Provide the (X, Y) coordinate of the cell's center where the given text is located.  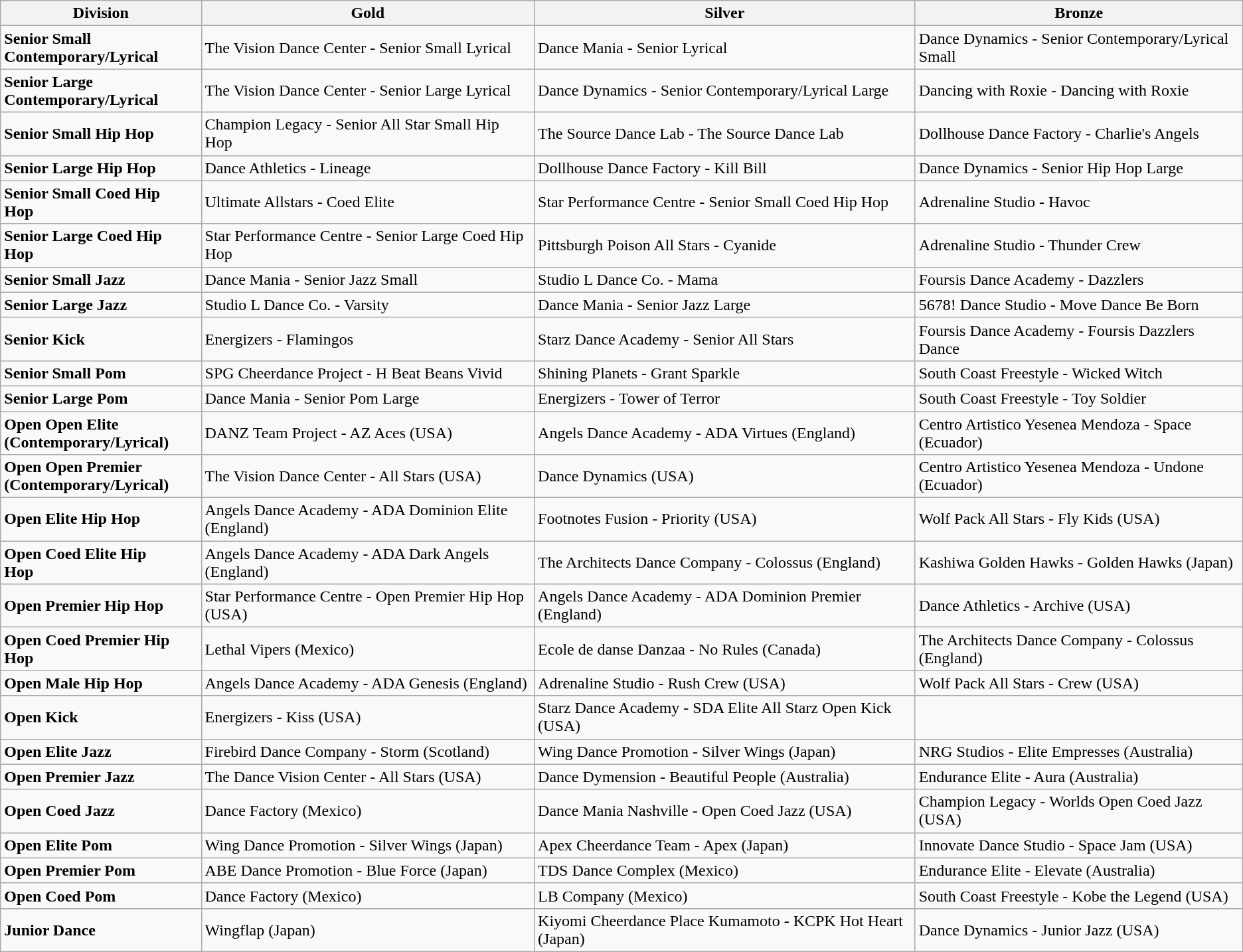
Foursis Dance Academy - Foursis Dazzlers Dance (1078, 339)
Dance Dymension - Beautiful People (Australia) (725, 777)
Senior Small Pom (101, 373)
The Vision Dance Center - Senior Large Lyrical (368, 90)
Angels Dance Academy - ADA Genesis (England) (368, 683)
Senior Small Jazz (101, 279)
TDS Dance Complex (Mexico) (725, 870)
Centro Artistico Yesenea Mendoza - Undone (Ecuador) (1078, 477)
South Coast Freestyle - Toy Soldier (1078, 398)
Angels Dance Academy - ADA Dominion Premier (England) (725, 605)
Angels Dance Academy - ADA Virtues (England) (725, 433)
Endurance Elite - Aura (Australia) (1078, 777)
Division (101, 13)
Open Male Hip Hop (101, 683)
Dance Mania Nashville - Open Coed Jazz (USA) (725, 811)
Studio L Dance Co. - Mama (725, 279)
5678! Dance Studio - Move Dance Be Born (1078, 305)
Ecole de danse Danzaa - No Rules (Canada) (725, 649)
Junior Dance (101, 929)
Dollhouse Dance Factory - Charlie's Angels (1078, 134)
Senior Kick (101, 339)
Gold (368, 13)
Bronze (1078, 13)
Lethal Vipers (Mexico) (368, 649)
Dance Mania - Senior Jazz Large (725, 305)
Open Open Elite(Contemporary/Lyrical) (101, 433)
Senior Small Hip Hop (101, 134)
Starz Dance Academy - Senior All Stars (725, 339)
Innovate Dance Studio - Space Jam (USA) (1078, 845)
Senior SmallContemporary/Lyrical (101, 48)
Senior Large Pom (101, 398)
Kiyomi Cheerdance Place Kumamoto - KCPK Hot Heart (Japan) (725, 929)
Dance Dynamics - Senior Contemporary/Lyrical Small (1078, 48)
Open Coed Elite HipHop (101, 563)
Ultimate Allstars - Coed Elite (368, 202)
The Dance Vision Center - All Stars (USA) (368, 777)
Kashiwa Golden Hawks - Golden Hawks (Japan) (1078, 563)
Open Elite Hip Hop (101, 519)
Starz Dance Academy - SDA Elite All Starz Open Kick (USA) (725, 717)
Energizers - Tower of Terror (725, 398)
Wolf Pack All Stars - Crew (USA) (1078, 683)
Angels Dance Academy - ADA Dark Angels (England) (368, 563)
ABE Dance Promotion - Blue Force (Japan) (368, 870)
Silver (725, 13)
Senior Small Coed HipHop (101, 202)
Angels Dance Academy - ADA Dominion Elite (England) (368, 519)
Champion Legacy - Worlds Open Coed Jazz (USA) (1078, 811)
Dance Dynamics - Senior Contemporary/Lyrical Large (725, 90)
The Vision Dance Center - All Stars (USA) (368, 477)
South Coast Freestyle - Wicked Witch (1078, 373)
Shining Planets - Grant Sparkle (725, 373)
Centro Artistico Yesenea Mendoza - Space (Ecuador) (1078, 433)
Dance Dynamics - Senior Hip Hop Large (1078, 168)
Firebird Dance Company - Storm (Scotland) (368, 752)
Open Coed Jazz (101, 811)
Dance Athletics - Archive (USA) (1078, 605)
Open Kick (101, 717)
Open Premier Jazz (101, 777)
Adrenaline Studio - Thunder Crew (1078, 246)
Dollhouse Dance Factory - Kill Bill (725, 168)
Star Performance Centre - Open Premier Hip Hop (USA) (368, 605)
Adrenaline Studio - Rush Crew (USA) (725, 683)
Footnotes Fusion - Priority (USA) (725, 519)
Open Elite Pom (101, 845)
South Coast Freestyle - Kobe the Legend (USA) (1078, 896)
Endurance Elite - Elevate (Australia) (1078, 870)
Energizers - Kiss (USA) (368, 717)
Champion Legacy - Senior All Star Small Hip Hop (368, 134)
NRG Studios - Elite Empresses (Australia) (1078, 752)
Open Coed Pom (101, 896)
Dance Mania - Senior Lyrical (725, 48)
Open Premier Pom (101, 870)
Open Coed Premier Hip Hop (101, 649)
Senior Large Jazz (101, 305)
Open Elite Jazz (101, 752)
The Source Dance Lab - The Source Dance Lab (725, 134)
Dancing with Roxie - Dancing with Roxie (1078, 90)
Dance Dynamics - Junior Jazz (USA) (1078, 929)
Star Performance Centre - Senior Large Coed Hip Hop (368, 246)
DANZ Team Project - AZ Aces (USA) (368, 433)
Foursis Dance Academy - Dazzlers (1078, 279)
Open Premier Hip Hop (101, 605)
Wingflap (Japan) (368, 929)
Dance Mania - Senior Jazz Small (368, 279)
Open Open Premier(Contemporary/Lyrical) (101, 477)
Adrenaline Studio - Havoc (1078, 202)
Wolf Pack All Stars - Fly Kids (USA) (1078, 519)
Studio L Dance Co. - Varsity (368, 305)
Dance Dynamics (USA) (725, 477)
LB Company (Mexico) (725, 896)
The Vision Dance Center - Senior Small Lyrical (368, 48)
Dance Athletics - Lineage (368, 168)
Apex Cheerdance Team - Apex (Japan) (725, 845)
Senior Large Coed HipHop (101, 246)
Senior Large Hip Hop (101, 168)
Star Performance Centre - Senior Small Coed Hip Hop (725, 202)
SPG Cheerdance Project - H Beat Beans Vivid (368, 373)
Energizers - Flamingos (368, 339)
Senior LargeContemporary/Lyrical (101, 90)
Pittsburgh Poison All Stars - Cyanide (725, 246)
Dance Mania - Senior Pom Large (368, 398)
